Determine the (x, y) coordinate at the center of the cell enclosing the given text.  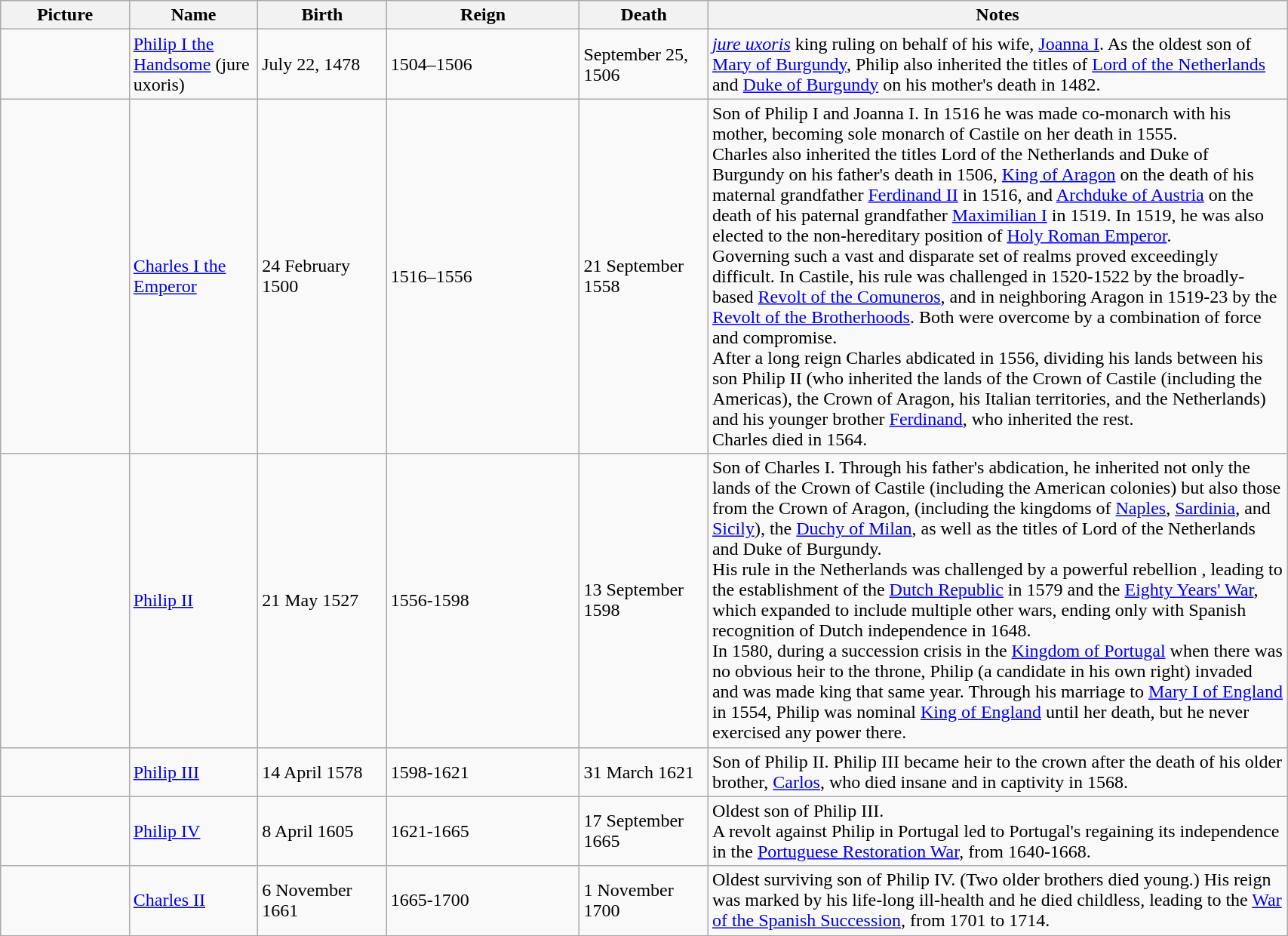
1621-1665 (483, 831)
14 April 1578 (322, 771)
Reign (483, 15)
September 25, 1506 (644, 64)
1516–1556 (483, 276)
21 May 1527 (322, 601)
Philip II (193, 601)
24 February 1500 (322, 276)
17 September 1665 (644, 831)
Charles I the Emperor (193, 276)
Death (644, 15)
Birth (322, 15)
31 March 1621 (644, 771)
6 November 1661 (322, 901)
21 September 1558 (644, 276)
13 September 1598 (644, 601)
Philip III (193, 771)
July 22, 1478 (322, 64)
Notes (998, 15)
1598-1621 (483, 771)
1 November 1700 (644, 901)
Philip I the Handsome (jure uxoris) (193, 64)
1556-1598 (483, 601)
Philip IV (193, 831)
Charles II (193, 901)
1665-1700 (483, 901)
Picture (65, 15)
Son of Philip II. Philip III became heir to the crown after the death of his older brother, Carlos, who died insane and in captivity in 1568. (998, 771)
1504–1506 (483, 64)
8 April 1605 (322, 831)
Name (193, 15)
